Determine the [X, Y] coordinate at the center of the cell enclosing the given text.  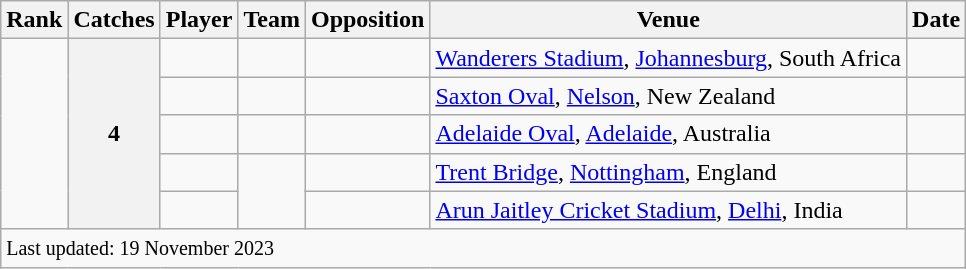
Team [272, 20]
Rank [34, 20]
4 [114, 134]
Wanderers Stadium, Johannesburg, South Africa [668, 58]
Last updated: 19 November 2023 [484, 248]
Saxton Oval, Nelson, New Zealand [668, 96]
Date [936, 20]
Arun Jaitley Cricket Stadium, Delhi, India [668, 210]
Venue [668, 20]
Catches [114, 20]
Trent Bridge, Nottingham, England [668, 172]
Adelaide Oval, Adelaide, Australia [668, 134]
Opposition [367, 20]
Player [199, 20]
